Output the (X, Y) coordinate of the center of the cell containing the given text.  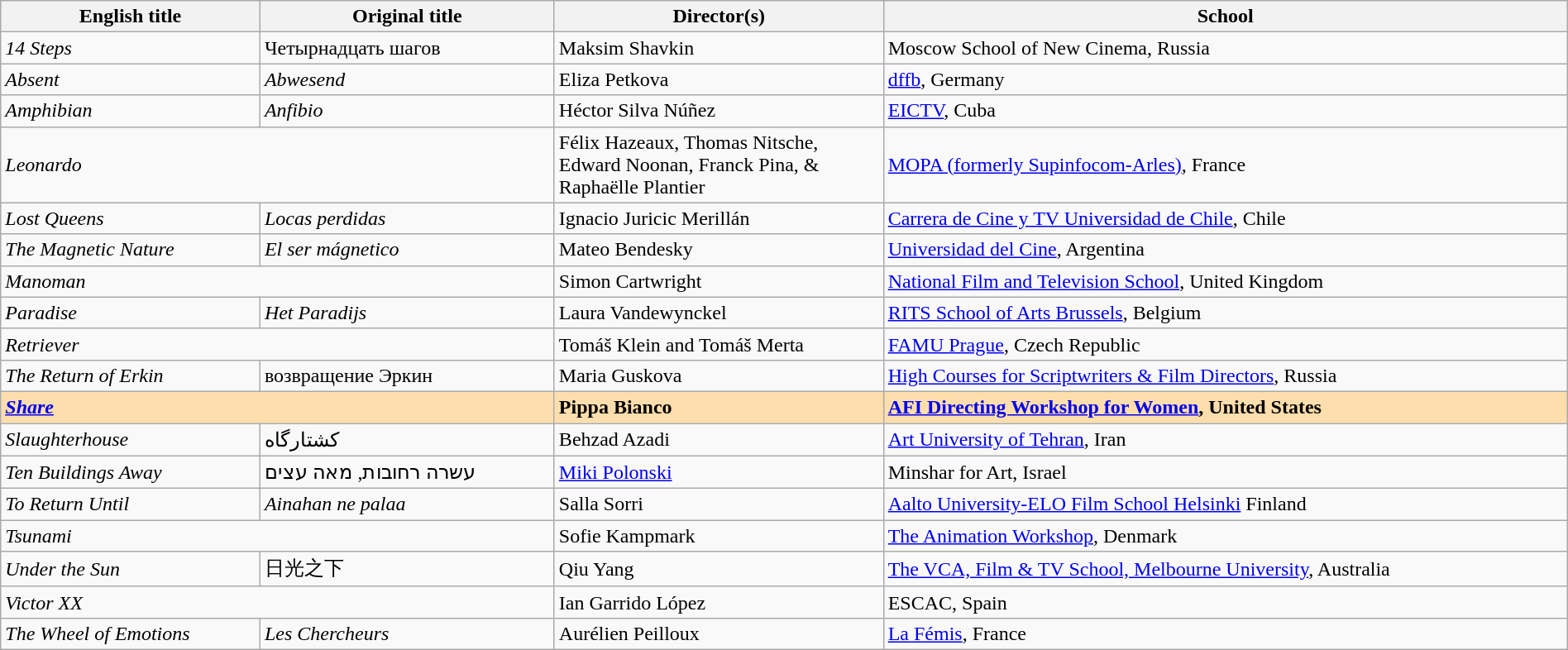
Maria Guskova (719, 375)
Maksim Shavkin (719, 48)
National Film and Television School, United Kingdom (1226, 281)
Simon Cartwright (719, 281)
High Courses for Scriptwriters & Film Directors, Russia (1226, 375)
14 Steps (131, 48)
Aurélien Peilloux (719, 633)
Ignacio Juricic Merillán (719, 218)
The VCA, Film & TV School, Melbourne University, Australia (1226, 569)
Salla Sorri (719, 504)
EICTV, Cuba (1226, 111)
Leonardo (278, 165)
Pippa Bianco (719, 407)
Retriever (278, 344)
Minshar for Art, Israel (1226, 472)
עשרה רחובות, מאה עצים (407, 472)
Abwesend (407, 79)
Behzad Azadi (719, 440)
Miki Polonski (719, 472)
Ten Buildings Away (131, 472)
The Wheel of Emotions (131, 633)
The Animation Workshop, Denmark (1226, 536)
Universidad del Cine, Argentina (1226, 250)
Четырнадцать шагов (407, 48)
MOPA (formerly Supinfocom-Arles), France (1226, 165)
Aalto University-ELO Film School Helsinki Finland (1226, 504)
Anfibio (407, 111)
Tsunami (278, 536)
کشتارگاه (407, 440)
The Magnetic Nature (131, 250)
La Fémis, France (1226, 633)
Paradise (131, 313)
El ser mágnetico (407, 250)
Victor XX (278, 602)
Ian Garrido López (719, 602)
Slaughterhouse (131, 440)
Absent (131, 79)
Eliza Petkova (719, 79)
Manoman (278, 281)
The Return of Erkin (131, 375)
日光之下 (407, 569)
Art University of Tehran, Iran (1226, 440)
AFI Directing Workshop for Women, United States (1226, 407)
Laura Vandewynckel (719, 313)
Félix Hazeaux, Thomas Nitsche, Edward Noonan, Franck Pina, & Raphaëlle Plantier (719, 165)
Héctor Silva Núñez (719, 111)
Director(s) (719, 17)
Under the Sun (131, 569)
RITS School of Arts Brussels, Belgium (1226, 313)
FAMU Prague, Czech Republic (1226, 344)
ESCAC, Spain (1226, 602)
Amphibian (131, 111)
To Return Until (131, 504)
Carrera de Cine y TV Universidad de Chile, Chile (1226, 218)
Original title (407, 17)
Mateo Bendesky (719, 250)
dffb, Germany (1226, 79)
Locas perdidas (407, 218)
English title (131, 17)
Ainahan ne palaa (407, 504)
Les Chercheurs (407, 633)
возвращение Эркин (407, 375)
Share (278, 407)
Qiu Yang (719, 569)
Het Paradijs (407, 313)
Lost Queens (131, 218)
Moscow School of New Cinema, Russia (1226, 48)
School (1226, 17)
Tomáš Klein and Tomáš Merta (719, 344)
Sofie Kampmark (719, 536)
